Capture the cell that displays the provided text and extract its (x, y) central coordinate. 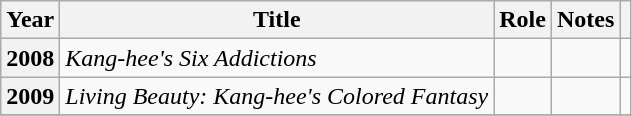
Year (30, 20)
Kang-hee's Six Addictions (277, 58)
Notes (585, 20)
Living Beauty: Kang-hee's Colored Fantasy (277, 96)
2008 (30, 58)
Title (277, 20)
Role (523, 20)
2009 (30, 96)
